Pinpoint the cell where the given text exists, returning its [X, Y] midpoint coordinate. 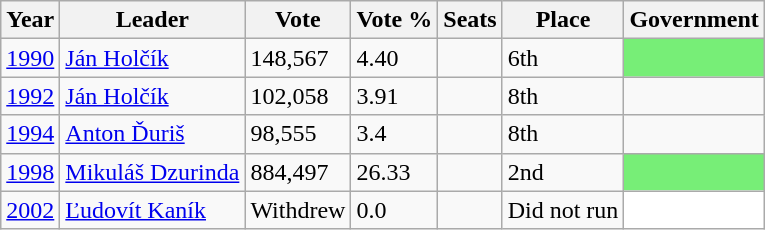
6th [563, 58]
Anton Ďuriš [152, 134]
Did not run [563, 210]
Leader [152, 20]
1992 [30, 96]
3.4 [394, 134]
884,497 [298, 172]
Vote [298, 20]
3.91 [394, 96]
0.0 [394, 210]
148,567 [298, 58]
Ľudovít Kaník [152, 210]
1998 [30, 172]
Year [30, 20]
1994 [30, 134]
Place [563, 20]
Government [694, 20]
Vote % [394, 20]
1990 [30, 58]
2nd [563, 172]
Seats [470, 20]
102,058 [298, 96]
2002 [30, 210]
98,555 [298, 134]
Withdrew [298, 210]
4.40 [394, 58]
26.33 [394, 172]
Mikuláš Dzurinda [152, 172]
